Return [X, Y] of the center of cell containing provided text 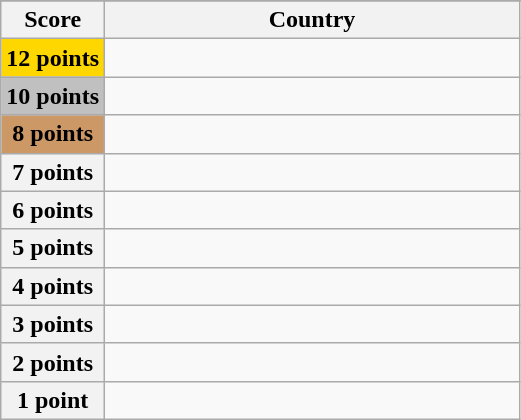
Score [53, 20]
4 points [53, 286]
3 points [53, 324]
10 points [53, 96]
Country [312, 20]
5 points [53, 248]
8 points [53, 134]
2 points [53, 362]
7 points [53, 172]
6 points [53, 210]
12 points [53, 58]
1 point [53, 400]
